Detect which cell encompasses the target text, then output its (X, Y) center coordinate. 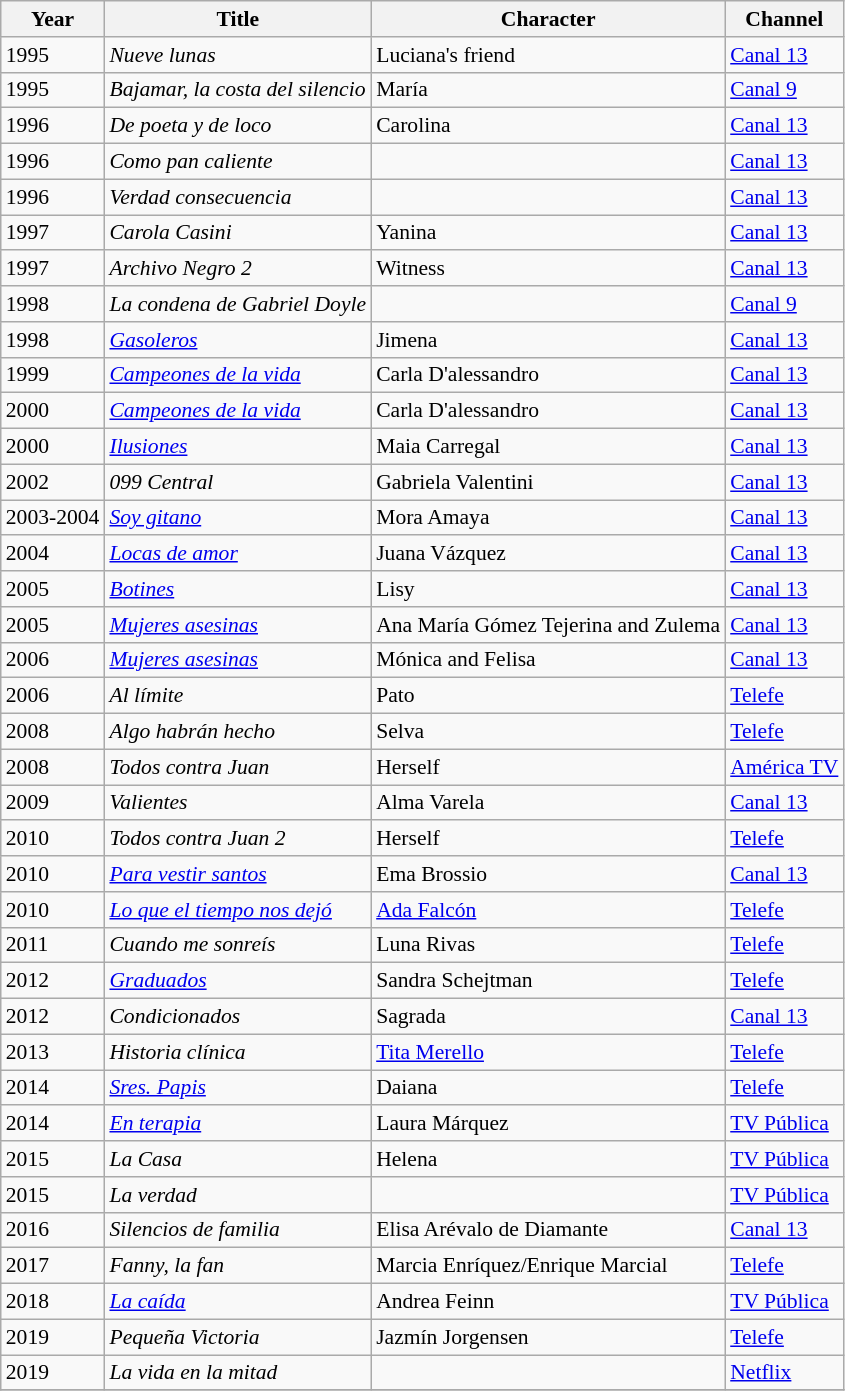
Gasoleros (238, 340)
Mora Amaya (548, 518)
La Casa (238, 1159)
Andrea Feinn (548, 1302)
Ana María Gómez Tejerina and Zulema (548, 625)
Sagrada (548, 1017)
2017 (53, 1266)
Year (53, 19)
Sres. Papis (238, 1088)
2002 (53, 482)
La condena de Gabriel Doyle (238, 304)
Netflix (784, 1373)
Character (548, 19)
Archivo Negro 2 (238, 269)
De poeta y de loco (238, 126)
Helena (548, 1159)
Jimena (548, 340)
Maia Carregal (548, 447)
Alma Varela (548, 803)
2013 (53, 1052)
Channel (784, 19)
Elisa Arévalo de Diamante (548, 1230)
Laura Márquez (548, 1124)
Todos contra Juan (238, 767)
Lo que el tiempo nos dejó (238, 910)
Luna Rivas (548, 945)
Title (238, 19)
Gabriela Valentini (548, 482)
Witness (548, 269)
2016 (53, 1230)
Daiana (548, 1088)
Valientes (238, 803)
Todos contra Juan 2 (238, 839)
Marcia Enríquez/Enrique Marcial (548, 1266)
Sandra Schejtman (548, 981)
Selva (548, 732)
Mónica and Felisa (548, 660)
Para vestir santos (238, 874)
Ema Brossio (548, 874)
2011 (53, 945)
Graduados (238, 981)
La vida en la mitad (238, 1373)
La verdad (238, 1195)
Pequeña Victoria (238, 1337)
Soy gitano (238, 518)
Como pan caliente (238, 162)
Cuando me sonreís (238, 945)
María (548, 90)
Pato (548, 696)
Lisy (548, 589)
Bajamar, la costa del silencio (238, 90)
099 Central (238, 482)
Verdad consecuencia (238, 197)
Al límite (238, 696)
Jazmín Jorgensen (548, 1337)
Juana Vázquez (548, 554)
Locas de amor (238, 554)
Tita Merello (548, 1052)
La caída (238, 1302)
Carola Casini (238, 233)
Fanny, la fan (238, 1266)
Condicionados (238, 1017)
Silencios de familia (238, 1230)
Luciana's friend (548, 55)
Carolina (548, 126)
América TV (784, 767)
En terapia (238, 1124)
Ada Falcón (548, 910)
Yanina (548, 233)
1999 (53, 375)
2003-2004 (53, 518)
2004 (53, 554)
Algo habrán hecho (238, 732)
2009 (53, 803)
Ilusiones (238, 447)
2018 (53, 1302)
Botines (238, 589)
Historia clínica (238, 1052)
Nueve lunas (238, 55)
